From the cell containing the given text, extract its center point as [X, Y] coordinate. 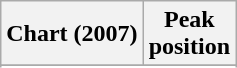
Chart (2007) [72, 34]
Peakposition [189, 34]
